Detect which cell encompasses the target text, then output its [x, y] center coordinate. 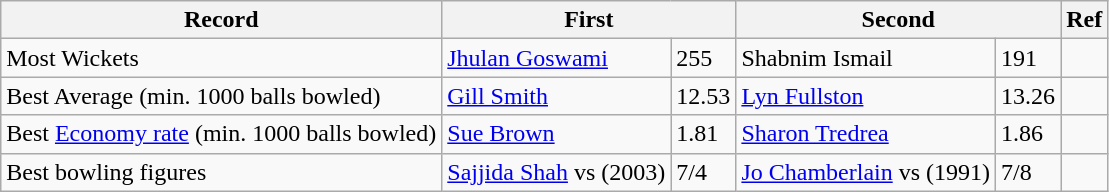
Most Wickets [222, 58]
Shabnim Ismail [866, 58]
13.26 [1028, 96]
Gill Smith [556, 96]
1.86 [1028, 134]
Jo Chamberlain vs (1991) [866, 172]
7/8 [1028, 172]
Record [222, 20]
Best bowling figures [222, 172]
Sue Brown [556, 134]
Best Average (min. 1000 balls bowled) [222, 96]
Lyn Fullston [866, 96]
Second [898, 20]
Best Economy rate (min. 1000 balls bowled) [222, 134]
First [589, 20]
12.53 [704, 96]
7/4 [704, 172]
Jhulan Goswami [556, 58]
191 [1028, 58]
Sharon Tredrea [866, 134]
255 [704, 58]
1.81 [704, 134]
Ref [1084, 20]
Sajjida Shah vs (2003) [556, 172]
